Return (X, Y) of the center of cell containing provided text 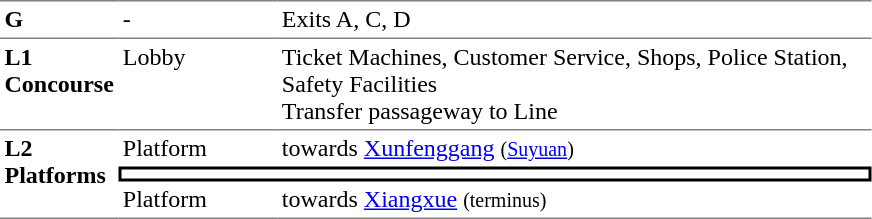
Lobby (198, 84)
Ticket Machines, Customer Service, Shops, Police Station, Safety FacilitiesTransfer passageway to Line (574, 84)
towards Xunfenggang (Suyuan) (574, 148)
- (198, 19)
Platform (198, 148)
G (59, 19)
L2Platforms (59, 174)
Exits A, C, D (574, 19)
L1Concourse (59, 84)
